Identify which cell holds the provided text, then report its [X, Y] central coordinate. 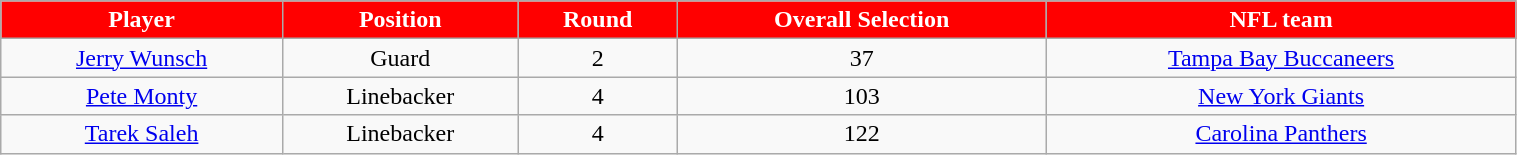
Tarek Saleh [142, 134]
122 [862, 134]
Guard [400, 58]
Round [598, 20]
37 [862, 58]
Carolina Panthers [1281, 134]
Overall Selection [862, 20]
New York Giants [1281, 96]
Jerry Wunsch [142, 58]
2 [598, 58]
Position [400, 20]
Tampa Bay Buccaneers [1281, 58]
Player [142, 20]
103 [862, 96]
Pete Monty [142, 96]
NFL team [1281, 20]
